Extract the [x, y] coordinate from the center of the cell holding the provided text.  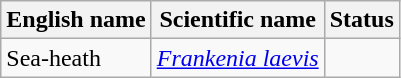
Scientific name [238, 20]
Status [362, 20]
Frankenia laevis [238, 58]
Sea-heath [76, 58]
English name [76, 20]
